Return the [x, y] coordinate for the center point of the cell that contains the specified text.  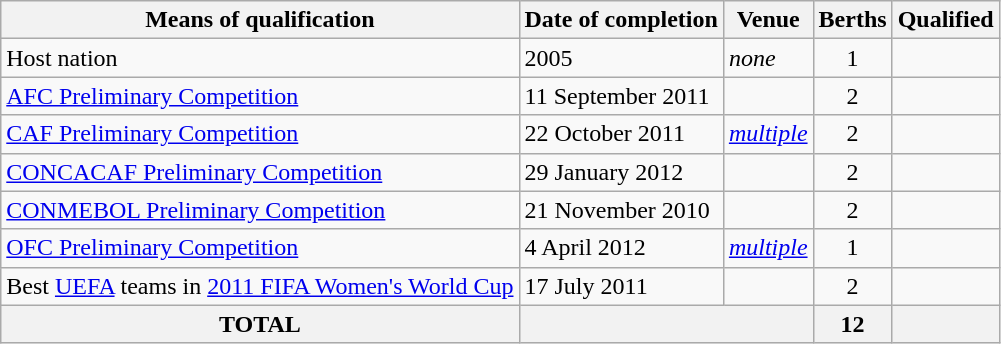
12 [852, 324]
TOTAL [260, 324]
Means of qualification [260, 20]
none [768, 58]
CONMEBOL Preliminary Competition [260, 210]
Venue [768, 20]
OFC Preliminary Competition [260, 248]
Qualified [946, 20]
17 July 2011 [621, 286]
Berths [852, 20]
AFC Preliminary Competition [260, 96]
11 September 2011 [621, 96]
22 October 2011 [621, 134]
CAF Preliminary Competition [260, 134]
21 November 2010 [621, 210]
Host nation [260, 58]
4 April 2012 [621, 248]
29 January 2012 [621, 172]
2005 [621, 58]
CONCACAF Preliminary Competition [260, 172]
Best UEFA teams in 2011 FIFA Women's World Cup [260, 286]
Date of completion [621, 20]
